Return (X, Y) of the center of cell containing provided text 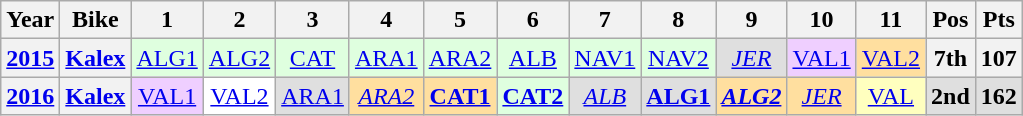
Bike (96, 20)
162 (998, 96)
10 (822, 20)
2016 (30, 96)
NAV2 (678, 58)
107 (998, 58)
VAL (890, 96)
CAT2 (533, 96)
7 (605, 20)
3 (313, 20)
1 (167, 20)
2nd (951, 96)
Year (30, 20)
Pts (998, 20)
6 (533, 20)
7th (951, 58)
11 (890, 20)
CAT1 (460, 96)
8 (678, 20)
2 (239, 20)
2015 (30, 58)
4 (386, 20)
5 (460, 20)
CAT (313, 58)
NAV1 (605, 58)
9 (752, 20)
Pos (951, 20)
